Return the [X, Y] coordinate for the center point of the cell that contains the specified text.  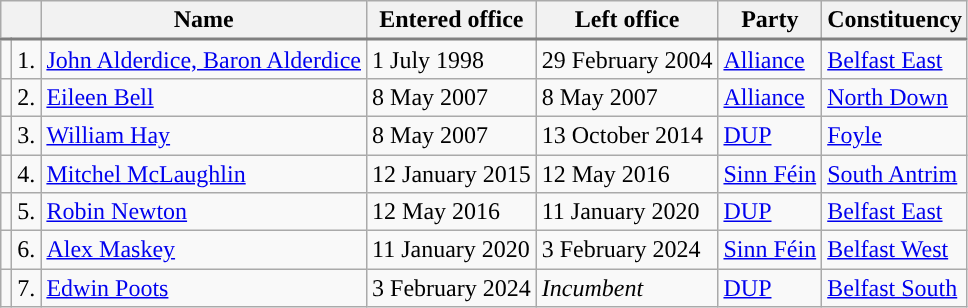
7. [26, 288]
1 July 1998 [452, 60]
13 October 2014 [627, 135]
1. [26, 60]
Eileen Bell [204, 97]
12 January 2015 [452, 173]
Constituency [895, 20]
Left office [627, 20]
5. [26, 212]
William Hay [204, 135]
Alex Maskey [204, 250]
6. [26, 250]
Foyle [895, 135]
Party [770, 20]
Robin Newton [204, 212]
John Alderdice, Baron Alderdice [204, 60]
4. [26, 173]
South Antrim [895, 173]
Incumbent [627, 288]
29 February 2004 [627, 60]
Edwin Poots [204, 288]
Belfast West [895, 250]
Belfast South [895, 288]
Mitchel McLaughlin [204, 173]
3. [26, 135]
Entered office [452, 20]
2. [26, 97]
Name [204, 20]
North Down [895, 97]
